Search for the cell housing the specified text and yield its (X, Y) center coordinate. 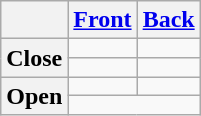
Front (102, 20)
Open (34, 96)
Close (34, 58)
Back (168, 20)
